Return the [X, Y] coordinate for the center point of the cell that contains the specified text.  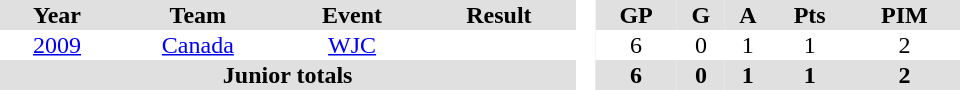
Year [57, 15]
Result [500, 15]
Junior totals [288, 75]
Event [352, 15]
2009 [57, 45]
PIM [904, 15]
GP [636, 15]
WJC [352, 45]
G [701, 15]
A [748, 15]
Canada [198, 45]
Team [198, 15]
Pts [810, 15]
